For the text-containing cell, return its midpoint in (x, y) coordinate format. 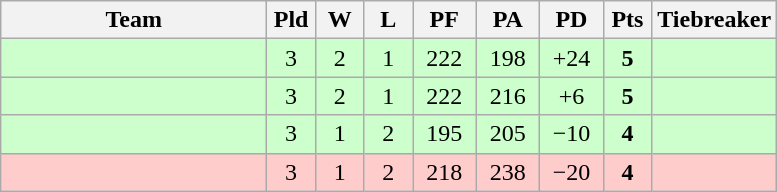
PD (572, 20)
PA (508, 20)
W (340, 20)
218 (444, 172)
195 (444, 134)
−20 (572, 172)
Team (134, 20)
+24 (572, 58)
L (388, 20)
Pld (292, 20)
+6 (572, 96)
−10 (572, 134)
238 (508, 172)
Pts (628, 20)
216 (508, 96)
205 (508, 134)
PF (444, 20)
Tiebreaker (714, 20)
198 (508, 58)
